Output the [x, y] coordinate of the center of the cell containing the given text.  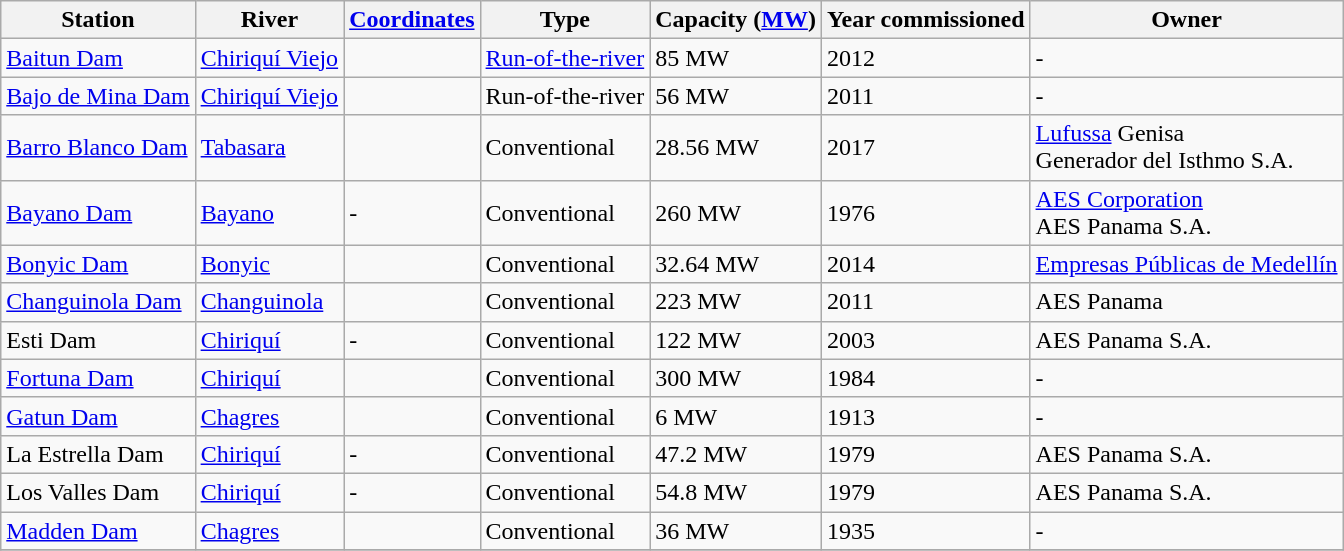
River [270, 20]
54.8 MW [736, 492]
AES Panama [1186, 302]
2017 [926, 148]
Station [98, 20]
Bonyic [270, 264]
1913 [926, 416]
Coordinates [412, 20]
Gatun Dam [98, 416]
260 MW [736, 212]
Changuinola Dam [98, 302]
Type [565, 20]
Madden Dam [98, 531]
Esti Dam [98, 340]
Tabasara [270, 148]
Los Valles Dam [98, 492]
Barro Blanco Dam [98, 148]
1976 [926, 212]
Bajo de Mina Dam [98, 96]
Baitun Dam [98, 58]
28.56 MW [736, 148]
32.64 MW [736, 264]
47.2 MW [736, 454]
122 MW [736, 340]
Bayano [270, 212]
2014 [926, 264]
2012 [926, 58]
Bonyic Dam [98, 264]
Changuinola [270, 302]
La Estrella Dam [98, 454]
1984 [926, 378]
Bayano Dam [98, 212]
Empresas Públicas de Medellín [1186, 264]
36 MW [736, 531]
2003 [926, 340]
6 MW [736, 416]
85 MW [736, 58]
AES Corporation AES Panama S.A. [1186, 212]
1935 [926, 531]
Capacity (MW) [736, 20]
Lufussa Genisa Generador del Isthmo S.A. [1186, 148]
56 MW [736, 96]
223 MW [736, 302]
Owner [1186, 20]
Year commissioned [926, 20]
300 MW [736, 378]
Fortuna Dam [98, 378]
